Determine the (x, y) coordinate at the center of the cell enclosing the given text.  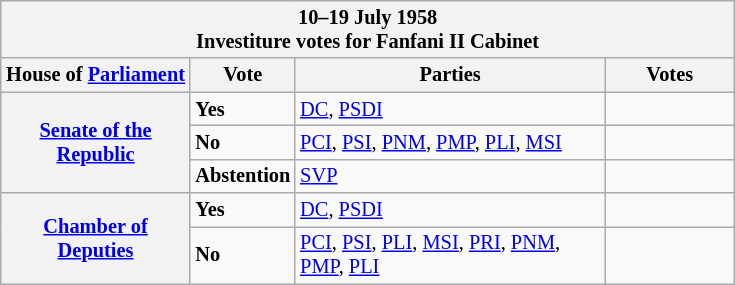
Abstention (242, 176)
House of Parliament (96, 75)
10–19 July 1958Investiture votes for Fanfani II Cabinet (368, 29)
PCI, PSI, PLI, MSI, PRI, PNM, PMP, PLI (450, 255)
SVP (450, 176)
Votes (670, 75)
PCI, PSI, PNM, PMP, PLI, MSI (450, 142)
Parties (450, 75)
Chamber of Deputies (96, 238)
Vote (242, 75)
Senate of the Republic (96, 142)
